Search for the cell housing the specified text and yield its (x, y) center coordinate. 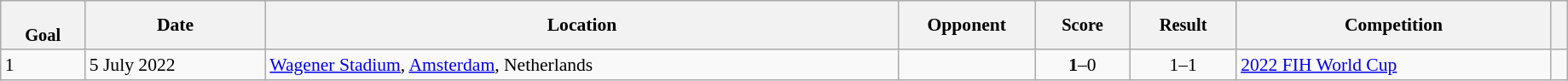
1 (43, 66)
Opponent (967, 26)
Date (176, 26)
Goal (43, 26)
Wagener Stadium, Amsterdam, Netherlands (581, 66)
1–0 (1083, 66)
Score (1083, 26)
Location (581, 26)
Competition (1393, 26)
1–1 (1183, 66)
Result (1183, 26)
5 July 2022 (176, 66)
2022 FIH World Cup (1393, 66)
